Extract the [x, y] coordinate from the center of the cell holding the provided text.  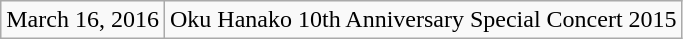
Oku Hanako 10th Anniversary Special Concert 2015 [423, 20]
March 16, 2016 [83, 20]
